Locate the cell with the specified text and output its (x, y) center coordinate. 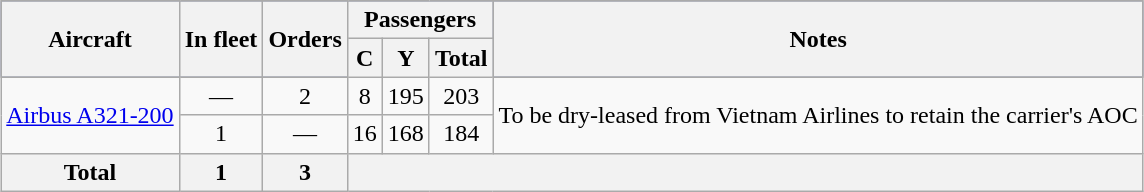
2 (305, 96)
In fleet (221, 39)
Airbus A321-200 (90, 115)
195 (406, 96)
3 (305, 172)
Orders (305, 39)
168 (406, 134)
16 (364, 134)
Notes (818, 39)
8 (364, 96)
C (364, 58)
184 (461, 134)
Aircraft (90, 39)
Passengers (420, 20)
To be dry-leased from Vietnam Airlines to retain the carrier's AOC (818, 115)
203 (461, 96)
Y (406, 58)
